Determine the [X, Y] coordinate at the center of the cell enclosing the given text.  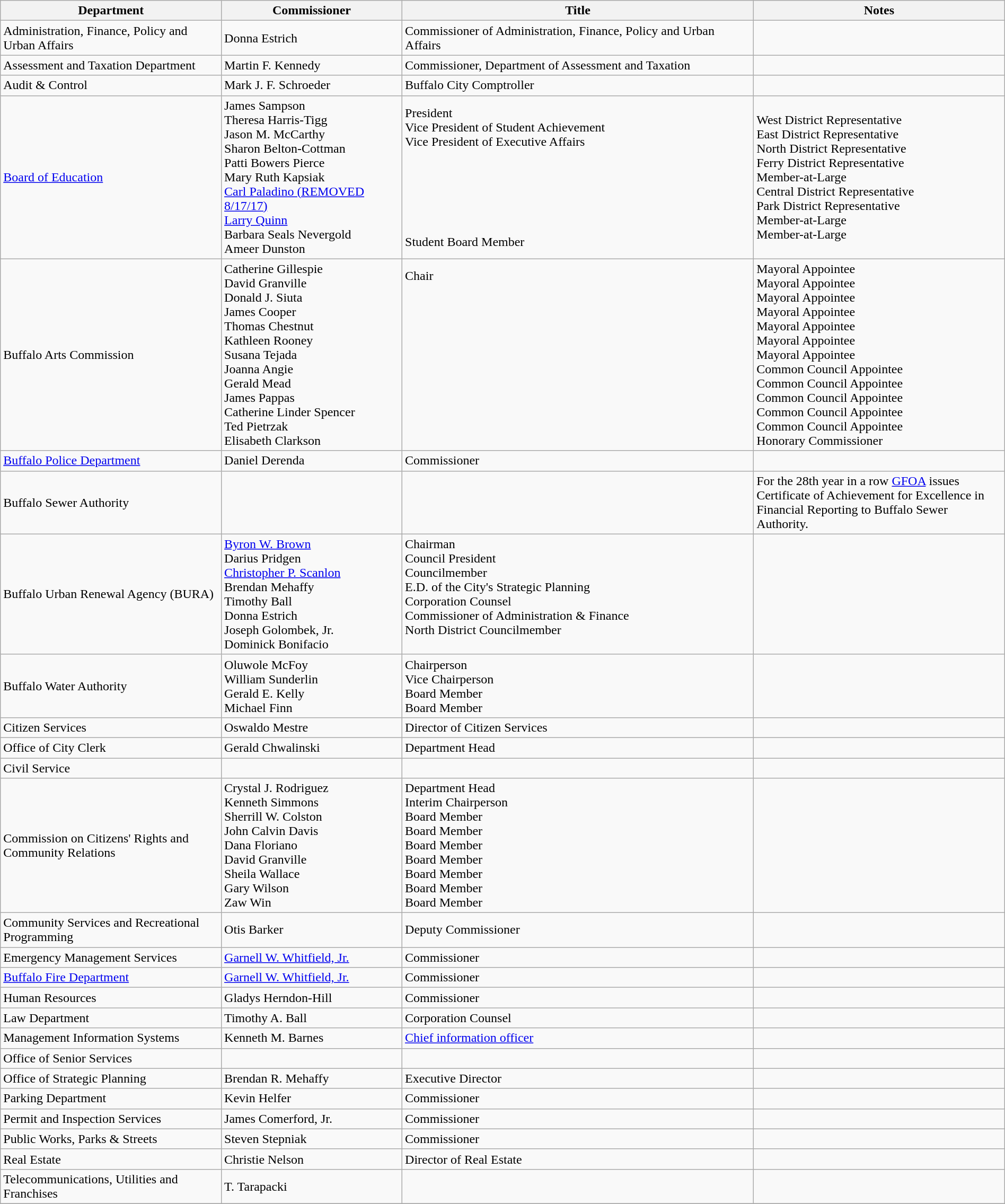
Management Information Systems [111, 1038]
Department HeadInterim ChairpersonBoard MemberBoard MemberBoard MemberBoard MemberBoard MemberBoard MemberBoard Member [578, 846]
Commissioner, Department of Assessment and Taxation [578, 65]
Oswaldo Mestre [312, 727]
Timothy A. Ball [312, 1018]
Buffalo Urban Renewal Agency (BURA) [111, 594]
Chief information officer [578, 1038]
Daniel Derenda [312, 461]
Kenneth M. Barnes [312, 1038]
Donna Estrich [312, 38]
Chair [578, 355]
Department Head [578, 748]
Audit & Control [111, 85]
T. Tarapacki [312, 1187]
Gladys Herndon-Hill [312, 998]
Assessment and Taxation Department [111, 65]
Gerald Chwalinski [312, 748]
Administration, Finance, Policy and Urban Affairs [111, 38]
Commissioner of Administration, Finance, Policy and Urban Affairs [578, 38]
Telecommunications, Utilities and Franchises [111, 1187]
Buffalo Fire Department [111, 978]
Deputy Commissioner [578, 930]
Otis Barker [312, 930]
Office of Senior Services [111, 1058]
Crystal J. RodriguezKenneth SimmonsSherrill W. ColstonJohn Calvin DavisDana FlorianoDavid GranvilleSheila WallaceGary WilsonZaw Win [312, 846]
Corporation Counsel [578, 1018]
Board of Education [111, 177]
Department [111, 11]
Notes [879, 11]
Real Estate [111, 1159]
Martin F. Kennedy [312, 65]
Citizen Services [111, 727]
Steven Stepniak [312, 1139]
Commission on Citizens' Rights and Community Relations [111, 846]
Byron W. BrownDarius PridgenChristopher P. ScanlonBrendan MehaffyTimothy BallDonna EstrichJoseph Golombek, Jr.Dominick Bonifacio [312, 594]
Director of Real Estate [578, 1159]
Director of Citizen Services [578, 727]
Executive Director [578, 1078]
Mark J. F. Schroeder [312, 85]
Law Department [111, 1018]
Kevin Helfer [312, 1098]
Title [578, 11]
Buffalo City Comptroller [578, 85]
ChairpersonVice ChairpersonBoard MemberBoard Member [578, 686]
Human Resources [111, 998]
Christie Nelson [312, 1159]
Oluwole McFoyWilliam SunderlinGerald E. KellyMichael Finn [312, 686]
Office of City Clerk [111, 748]
Community Services and Recreational Programming [111, 930]
Public Works, Parks & Streets [111, 1139]
Permit and Inspection Services [111, 1119]
Buffalo Arts Commission [111, 355]
Office of Strategic Planning [111, 1078]
Civil Service [111, 768]
For the 28th year in a row GFOA issues Certificate of Achievement for Excellence in Financial Reporting to Buffalo Sewer Authority. [879, 503]
James Comerford, Jr. [312, 1119]
Parking Department [111, 1098]
Brendan R. Mehaffy [312, 1078]
PresidentVice President of Student AchievementVice President of Executive Affairs Student Board Member [578, 177]
Buffalo Water Authority [111, 686]
Buffalo Sewer Authority [111, 503]
Buffalo Police Department [111, 461]
Emergency Management Services [111, 957]
